Capture the cell that displays the provided text and extract its (x, y) central coordinate. 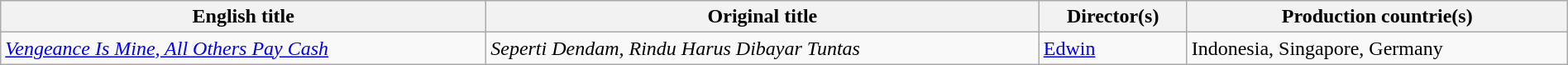
Vengeance Is Mine, All Others Pay Cash (243, 48)
Director(s) (1113, 17)
Seperti Dendam, Rindu Harus Dibayar Tuntas (762, 48)
English title (243, 17)
Original title (762, 17)
Edwin (1113, 48)
Production countrie(s) (1377, 17)
Indonesia, Singapore, Germany (1377, 48)
